For the text-containing cell, return its midpoint in [x, y] coordinate format. 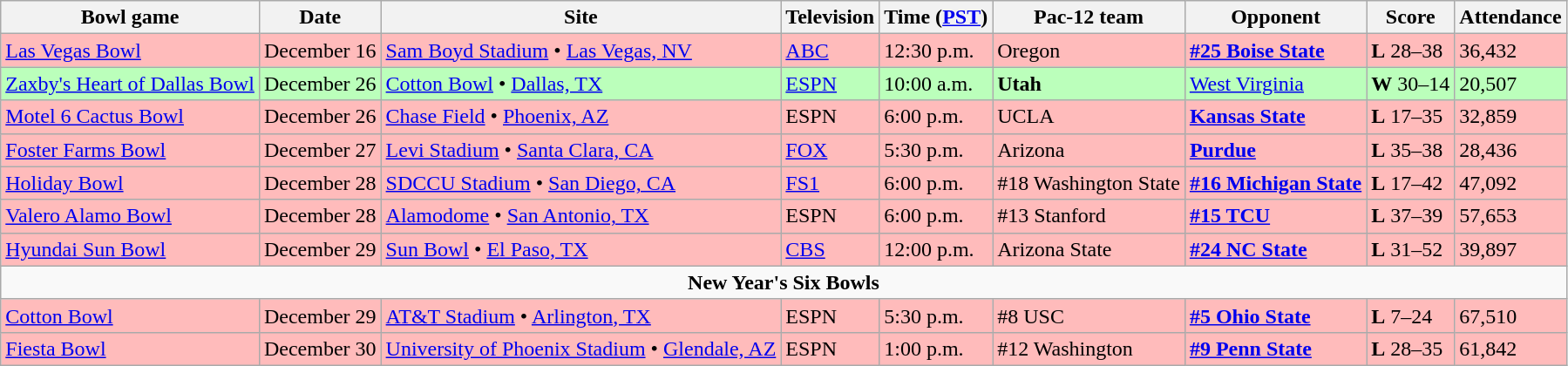
12:30 p.m. [936, 51]
20,507 [1510, 84]
SDCCU Stadium • San Diego, CA [580, 183]
Zaxby's Heart of Dallas Bowl [131, 84]
Foster Farms Bowl [131, 150]
December 27 [320, 150]
December 30 [320, 349]
FOX [830, 150]
Opponent [1275, 17]
L 28–35 [1410, 349]
Valero Alamo Bowl [131, 216]
Kansas State [1275, 117]
Utah [1089, 84]
L 37–39 [1410, 216]
Arizona [1089, 150]
57,653 [1510, 216]
Holiday Bowl [131, 183]
Hyundai Sun Bowl [131, 249]
Motel 6 Cactus Bowl [131, 117]
FS1 [830, 183]
Sam Boyd Stadium • Las Vegas, NV [580, 51]
Site [580, 17]
Cotton Bowl [131, 315]
1:00 p.m. [936, 349]
CBS [830, 249]
L 7–24 [1410, 315]
December 16 [320, 51]
67,510 [1510, 315]
#18 Washington State [1089, 183]
Score [1410, 17]
#12 Washington [1089, 349]
L 28–38 [1410, 51]
L 17–35 [1410, 117]
Cotton Bowl • Dallas, TX [580, 84]
West Virginia [1275, 84]
AT&T Stadium • Arlington, TX [580, 315]
12:00 p.m. [936, 249]
Time (PST) [936, 17]
Alamodome • San Antonio, TX [580, 216]
Las Vegas Bowl [131, 51]
#16 Michigan State [1275, 183]
32,859 [1510, 117]
Date [320, 17]
#15 TCU [1275, 216]
#8 USC [1089, 315]
Attendance [1510, 17]
New Year's Six Bowls [784, 282]
Arizona State [1089, 249]
#25 Boise State [1275, 51]
36,432 [1510, 51]
Bowl game [131, 17]
39,897 [1510, 249]
Pac-12 team [1089, 17]
28,436 [1510, 150]
Television [830, 17]
Levi Stadium • Santa Clara, CA [580, 150]
Chase Field • Phoenix, AZ [580, 117]
#5 Ohio State [1275, 315]
#24 NC State [1275, 249]
L 35–38 [1410, 150]
L 17–42 [1410, 183]
#9 Penn State [1275, 349]
UCLA [1089, 117]
Fiesta Bowl [131, 349]
Purdue [1275, 150]
61,842 [1510, 349]
Oregon [1089, 51]
Sun Bowl • El Paso, TX [580, 249]
University of Phoenix Stadium • Glendale, AZ [580, 349]
#13 Stanford [1089, 216]
L 31–52 [1410, 249]
47,092 [1510, 183]
ABC [830, 51]
W 30–14 [1410, 84]
10:00 a.m. [936, 84]
